Determine the (X, Y) coordinate at the center of the cell enclosing the given text.  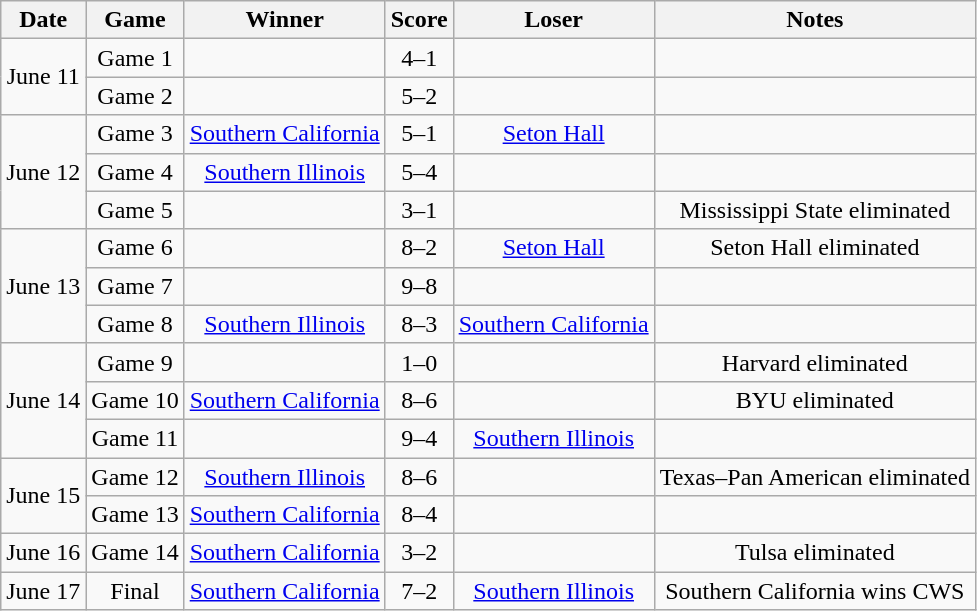
Notes (814, 20)
9–4 (419, 438)
Game 1 (135, 58)
Seton Hall eliminated (814, 248)
Game 10 (135, 400)
5–2 (419, 96)
Date (44, 20)
Game 2 (135, 96)
Mississippi State eliminated (814, 210)
Game 13 (135, 515)
5–1 (419, 134)
BYU eliminated (814, 400)
5–4 (419, 172)
Game 3 (135, 134)
Tulsa eliminated (814, 553)
8–3 (419, 324)
Harvard eliminated (814, 362)
3–2 (419, 553)
Game 14 (135, 553)
9–8 (419, 286)
Southern California wins CWS (814, 591)
June 12 (44, 172)
Loser (554, 20)
June 16 (44, 553)
Game (135, 20)
Texas–Pan American eliminated (814, 477)
7–2 (419, 591)
Final (135, 591)
8–4 (419, 515)
1–0 (419, 362)
Score (419, 20)
Game 5 (135, 210)
June 11 (44, 77)
Winner (284, 20)
Game 6 (135, 248)
Game 12 (135, 477)
Game 4 (135, 172)
Game 11 (135, 438)
Game 8 (135, 324)
June 14 (44, 400)
3–1 (419, 210)
Game 7 (135, 286)
June 17 (44, 591)
Game 9 (135, 362)
4–1 (419, 58)
8–2 (419, 248)
June 15 (44, 496)
June 13 (44, 286)
